From the cell containing the given text, extract its center point as [x, y] coordinate. 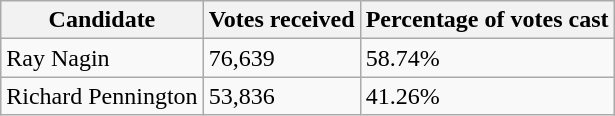
Percentage of votes cast [487, 20]
Ray Nagin [102, 58]
Votes received [282, 20]
Richard Pennington [102, 96]
76,639 [282, 58]
Candidate [102, 20]
41.26% [487, 96]
53,836 [282, 96]
58.74% [487, 58]
